Return the [x, y] coordinate for the center point of the cell that contains the specified text.  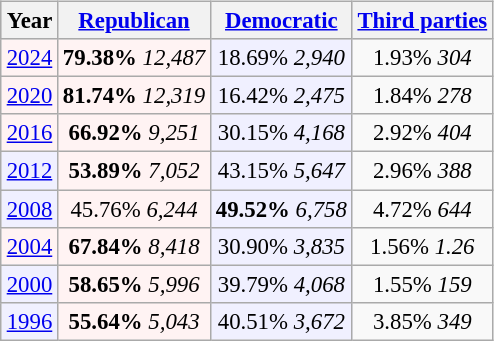
55.64% 5,043 [134, 321]
53.89% 7,052 [134, 171]
66.92% 9,251 [134, 133]
39.79% 4,068 [282, 284]
2004 [29, 246]
2016 [29, 133]
Third parties [422, 21]
1.56% 1.26 [422, 246]
81.74% 12,319 [134, 96]
40.51% 3,672 [282, 321]
Year [29, 21]
2024 [29, 58]
4.72% 644 [422, 209]
2.92% 404 [422, 133]
2000 [29, 284]
1.84% 278 [422, 96]
Republican [134, 21]
30.90% 3,835 [282, 246]
1.55% 159 [422, 284]
1.93% 304 [422, 58]
3.85% 349 [422, 321]
45.76% 6,244 [134, 209]
2008 [29, 209]
1996 [29, 321]
16.42% 2,475 [282, 96]
2012 [29, 171]
79.38% 12,487 [134, 58]
2.96% 388 [422, 171]
43.15% 5,647 [282, 171]
49.52% 6,758 [282, 209]
30.15% 4,168 [282, 133]
2020 [29, 96]
18.69% 2,940 [282, 58]
Democratic [282, 21]
67.84% 8,418 [134, 246]
58.65% 5,996 [134, 284]
